Identify which cell holds the provided text, then report its (X, Y) central coordinate. 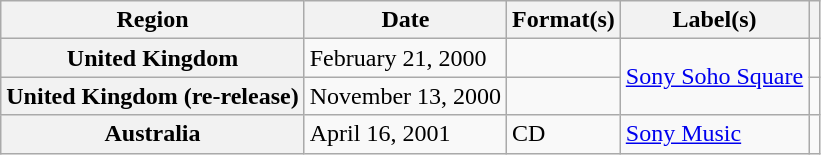
Format(s) (564, 20)
Date (405, 20)
Sony Music (714, 134)
November 13, 2000 (405, 96)
Australia (152, 134)
Label(s) (714, 20)
Region (152, 20)
April 16, 2001 (405, 134)
Sony Soho Square (714, 77)
CD (564, 134)
United Kingdom (re-release) (152, 96)
February 21, 2000 (405, 58)
United Kingdom (152, 58)
